Return the [X, Y] coordinate for the center point of the cell that contains the specified text.  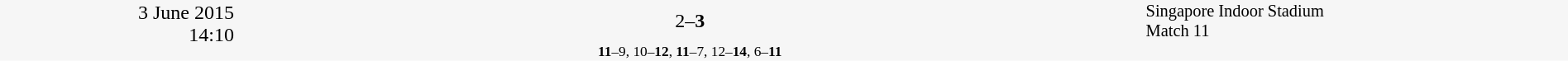
2–3 [690, 21]
11–9, 10–12, 11–7, 12–14, 6–11 [690, 51]
Singapore Indoor StadiumMatch 11 [1356, 21]
3 June 201514:10 [117, 30]
